Provide the (X, Y) coordinate of the cell's center where the given text is located.  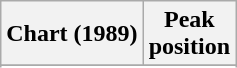
Peakposition (189, 34)
Chart (1989) (72, 34)
